Capture the cell that displays the provided text and extract its [x, y] central coordinate. 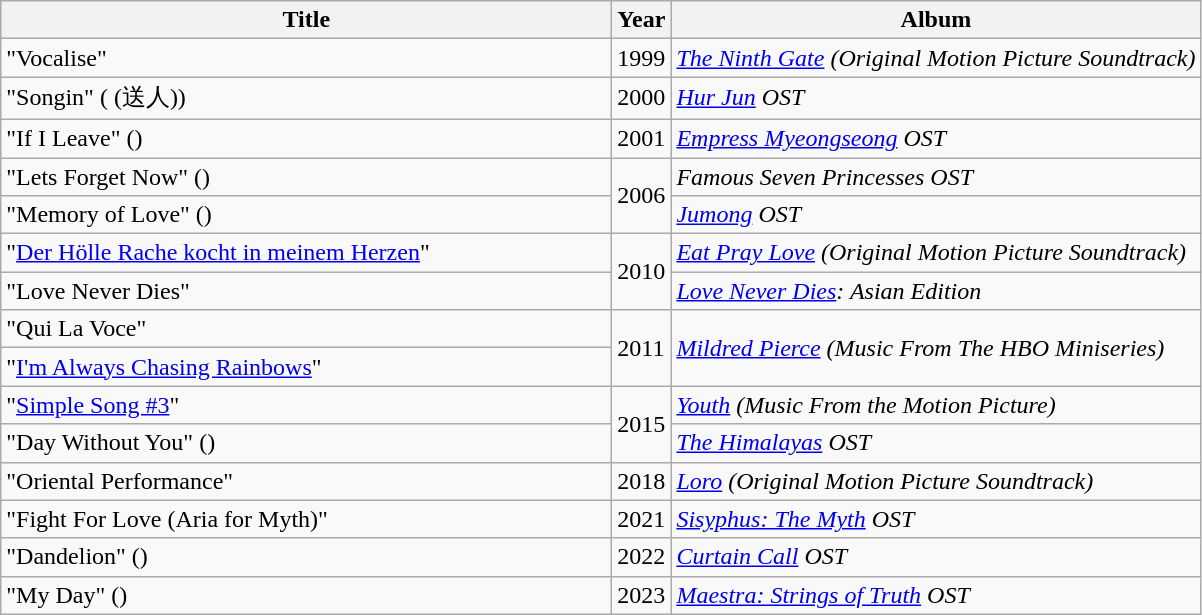
Album [936, 20]
2021 [642, 519]
"Fight For Love (Aria for Myth)" [306, 519]
Love Never Dies: Asian Edition [936, 291]
Year [642, 20]
Eat Pray Love (Original Motion Picture Soundtrack) [936, 253]
2015 [642, 424]
2000 [642, 98]
Empress Myeongseong OST [936, 138]
"Vocalise" [306, 58]
Famous Seven Princesses OST [936, 177]
2011 [642, 348]
"Oriental Performance" [306, 481]
"Simple Song #3" [306, 405]
2018 [642, 481]
The Ninth Gate (Original Motion Picture Soundtrack) [936, 58]
Sisyphus: The Myth OST [936, 519]
2023 [642, 595]
"I'm Always Chasing Rainbows" [306, 367]
"Qui La Voce" [306, 329]
"My Day" () [306, 595]
"Der Hölle Rache kocht in meinem Herzen" [306, 253]
Youth (Music From the Motion Picture) [936, 405]
"If I Leave" () [306, 138]
Mildred Pierce (Music From The HBO Miniseries) [936, 348]
"Love Never Dies" [306, 291]
2010 [642, 272]
Loro (Original Motion Picture Soundtrack) [936, 481]
Title [306, 20]
Jumong OST [936, 215]
2022 [642, 557]
The Himalayas OST [936, 443]
"Memory of Love" () [306, 215]
Hur Jun OST [936, 98]
2006 [642, 196]
"Dandelion" () [306, 557]
1999 [642, 58]
2001 [642, 138]
"Day Without You" () [306, 443]
"Lets Forget Now" () [306, 177]
Curtain Call OST [936, 557]
"Songin" ( (送人)) [306, 98]
Maestra: Strings of Truth OST [936, 595]
